Capture the cell that displays the provided text and extract its [x, y] central coordinate. 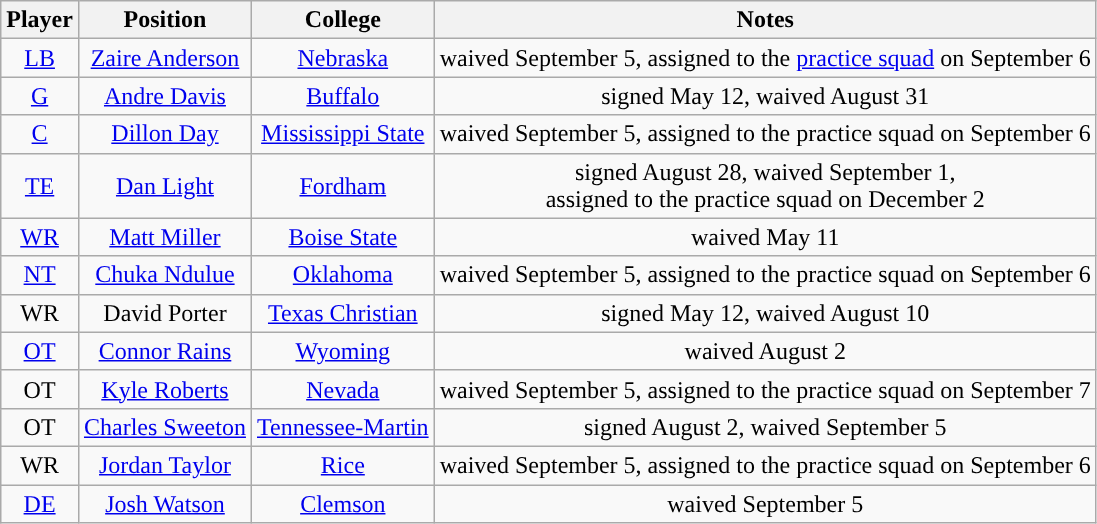
signed August 2, waived September 5 [765, 427]
Rice [342, 465]
waived September 5 [765, 503]
waived September 5, assigned to the practice squad on September 7 [765, 389]
Matt Miller [164, 237]
Nevada [342, 389]
waived May 11 [765, 237]
Fordham [342, 186]
DE [40, 503]
Tennessee-Martin [342, 427]
Chuka Ndulue [164, 275]
Charles Sweeton [164, 427]
Jordan Taylor [164, 465]
Wyoming [342, 351]
TE [40, 186]
signed May 12, waived August 10 [765, 313]
LB [40, 58]
Texas Christian [342, 313]
Oklahoma [342, 275]
waived August 2 [765, 351]
College [342, 20]
NT [40, 275]
Clemson [342, 503]
Dan Light [164, 186]
signed May 12, waived August 31 [765, 96]
Buffalo [342, 96]
Position [164, 20]
Nebraska [342, 58]
David Porter [164, 313]
Player [40, 20]
G [40, 96]
Kyle Roberts [164, 389]
Josh Watson [164, 503]
Connor Rains [164, 351]
Zaire Anderson [164, 58]
Boise State [342, 237]
Mississippi State [342, 134]
C [40, 134]
Dillon Day [164, 134]
Notes [765, 20]
signed August 28, waived September 1,assigned to the practice squad on December 2 [765, 186]
Andre Davis [164, 96]
